Scan for the cell matching the given text and deliver its [X, Y] coordinate at center. 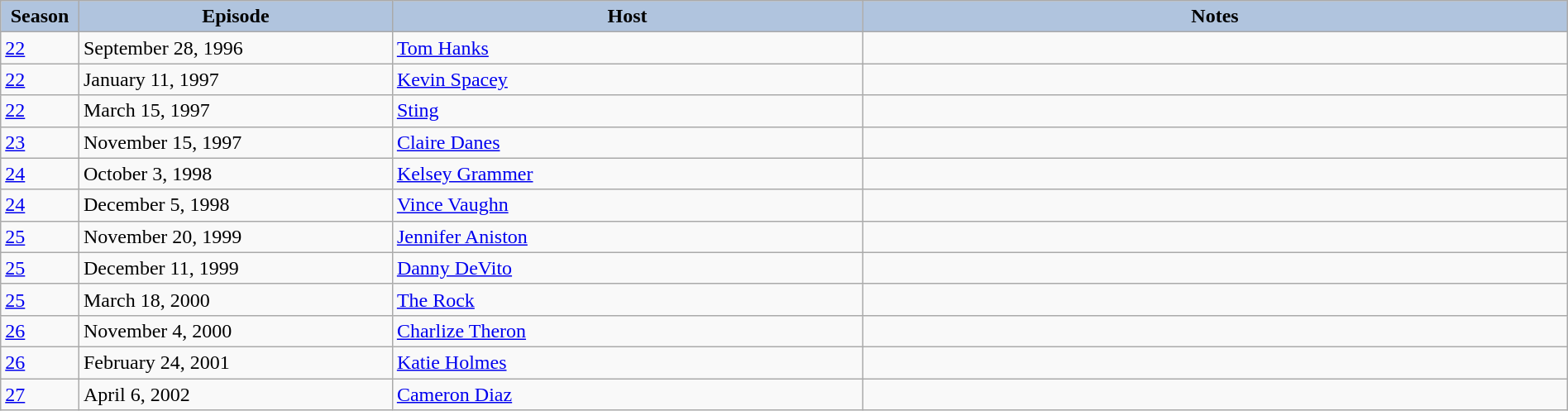
October 3, 1998 [235, 174]
November 15, 1997 [235, 142]
Katie Holmes [627, 362]
February 24, 2001 [235, 362]
April 6, 2002 [235, 394]
Cameron Diaz [627, 394]
Notes [1216, 17]
Episode [235, 17]
Claire Danes [627, 142]
The Rock [627, 299]
March 18, 2000 [235, 299]
December 11, 1999 [235, 268]
Charlize Theron [627, 331]
Kevin Spacey [627, 79]
March 15, 1997 [235, 111]
Season [40, 17]
September 28, 1996 [235, 48]
Jennifer Aniston [627, 237]
Kelsey Grammer [627, 174]
Host [627, 17]
Tom Hanks [627, 48]
Danny DeVito [627, 268]
23 [40, 142]
January 11, 1997 [235, 79]
December 5, 1998 [235, 205]
November 20, 1999 [235, 237]
Vince Vaughn [627, 205]
Sting [627, 111]
27 [40, 394]
November 4, 2000 [235, 331]
